Provide the [x, y] coordinate of the cell's center where the given text is located.  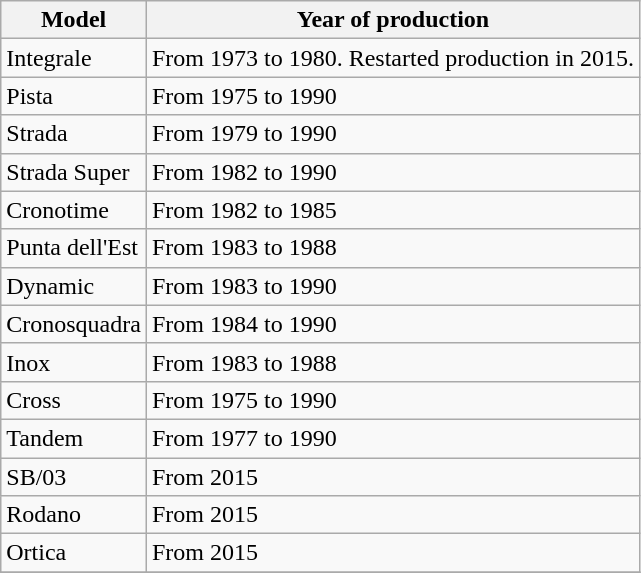
Strada Super [74, 172]
From 1983 to 1990 [392, 286]
Integrale [74, 58]
Cronotime [74, 210]
From 1982 to 1985 [392, 210]
Cross [74, 400]
Rodano [74, 515]
Ortica [74, 553]
Model [74, 20]
Inox [74, 362]
Punta dell'Est [74, 248]
Pista [74, 96]
Year of production [392, 20]
Dynamic [74, 286]
From 1982 to 1990 [392, 172]
From 1973 to 1980. Restarted production in 2015. [392, 58]
Strada [74, 134]
Cronosquadra [74, 324]
SB/03 [74, 477]
Tandem [74, 438]
From 1977 to 1990 [392, 438]
From 1979 to 1990 [392, 134]
From 1984 to 1990 [392, 324]
